Return [x, y] of the center of cell containing provided text 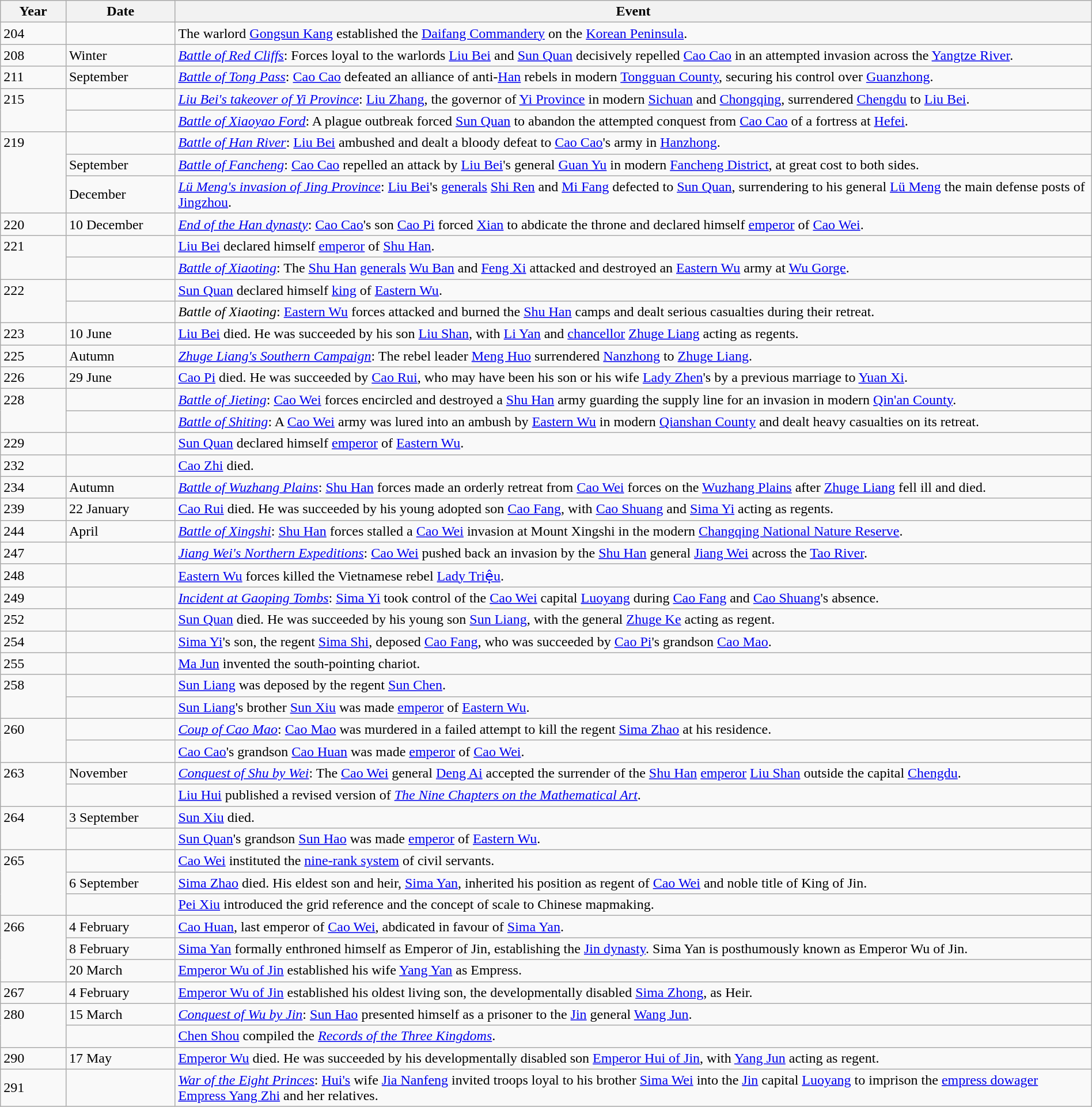
239 [33, 509]
Coup of Cao Mao: Cao Mao was murdered in a failed attempt to kill the regent Sima Zhao at his residence. [634, 729]
Cao Wei instituted the nine-rank system of civil servants. [634, 861]
Liu Hui published a revised version of The Nine Chapters on the Mathematical Art. [634, 795]
Cao Rui died. He was succeeded by his young adopted son Cao Fang, with Cao Shuang and Sima Yi acting as regents. [634, 509]
254 [33, 642]
November [120, 773]
221 [33, 257]
290 [33, 1058]
223 [33, 334]
Event [634, 12]
222 [33, 301]
211 [33, 77]
Sun Quan died. He was succeeded by his young son Sun Liang, with the general Zhuge Ke acting as regent. [634, 620]
Sun Quan declared himself king of Eastern Wu. [634, 290]
234 [33, 487]
Zhuge Liang's Southern Campaign: The rebel leader Meng Huo surrendered Nanzhong to Zhuge Liang. [634, 356]
215 [33, 110]
Date [120, 12]
Year [33, 12]
Battle of Tong Pass: Cao Cao defeated an alliance of anti-Han rebels in modern Tongguan County, securing his control over Guanzhong. [634, 77]
Battle of Shiting: A Cao Wei army was lured into an ambush by Eastern Wu in modern Qianshan County and dealt heavy casualties on its retreat. [634, 422]
8 February [120, 949]
228 [33, 411]
29 June [120, 378]
Sun Xiu died. [634, 817]
Cao Huan, last emperor of Cao Wei, abdicated in favour of Sima Yan. [634, 927]
20 March [120, 970]
220 [33, 224]
3 September [120, 817]
End of the Han dynasty: Cao Cao's son Cao Pi forced Xian to abdicate the throne and declared himself emperor of Cao Wei. [634, 224]
April [120, 531]
Liu Bei declared himself emperor of Shu Han. [634, 246]
Chen Shou compiled the Records of the Three Kingdoms. [634, 1036]
225 [33, 356]
260 [33, 740]
Emperor Wu died. He was succeeded by his developmentally disabled son Emperor Hui of Jin, with Yang Jun acting as regent. [634, 1058]
15 March [120, 1014]
244 [33, 531]
22 January [120, 509]
Emperor Wu of Jin established his oldest living son, the developmentally disabled Sima Zhong, as Heir. [634, 992]
Sun Quan declared himself emperor of Eastern Wu. [634, 443]
Battle of Wuzhang Plains: Shu Han forces made an orderly retreat from Cao Wei forces on the Wuzhang Plains after Zhuge Liang fell ill and died. [634, 487]
Conquest of Wu by Jin: Sun Hao presented himself as a prisoner to the Jin general Wang Jun. [634, 1014]
255 [33, 664]
249 [33, 598]
Battle of Xiaoting: The Shu Han generals Wu Ban and Feng Xi attacked and destroyed an Eastern Wu army at Wu Gorge. [634, 268]
Sun Liang was deposed by the regent Sun Chen. [634, 685]
Battle of Xiaoting: Eastern Wu forces attacked and burned the Shu Han camps and dealt serious casualties during their retreat. [634, 312]
Battle of Jieting: Cao Wei forces encircled and destroyed a Shu Han army guarding the supply line for an invasion in modern Qin'an County. [634, 400]
Cao Cao's grandson Cao Huan was made emperor of Cao Wei. [634, 751]
Jiang Wei's Northern Expeditions: Cao Wei pushed back an invasion by the Shu Han general Jiang Wei across the Tao River. [634, 553]
252 [33, 620]
10 June [120, 334]
232 [33, 465]
266 [33, 949]
Pei Xiu introduced the grid reference and the concept of scale to Chinese mapmaking. [634, 905]
17 May [120, 1058]
247 [33, 553]
Battle of Xingshi: Shu Han forces stalled a Cao Wei invasion at Mount Xingshi in the modern Changqing National Nature Reserve. [634, 531]
208 [33, 55]
The warlord Gongsun Kang established the Daifang Commandery on the Korean Peninsula. [634, 33]
219 [33, 173]
Incident at Gaoping Tombs: Sima Yi took control of the Cao Wei capital Luoyang during Cao Fang and Cao Shuang's absence. [634, 598]
204 [33, 33]
Battle of Xiaoyao Ford: A plague outbreak forced Sun Quan to abandon the attempted conquest from Cao Cao of a fortress at Hefei. [634, 121]
Cao Zhi died. [634, 465]
Conquest of Shu by Wei: The Cao Wei general Deng Ai accepted the surrender of the Shu Han emperor Liu Shan outside the capital Chengdu. [634, 773]
Sun Liang's brother Sun Xiu was made emperor of Eastern Wu. [634, 707]
Battle of Fancheng: Cao Cao repelled an attack by Liu Bei's general Guan Yu in modern Fancheng District, at great cost to both sides. [634, 165]
December [120, 195]
6 September [120, 883]
Liu Bei died. He was succeeded by his son Liu Shan, with Li Yan and chancellor Zhuge Liang acting as regents. [634, 334]
10 December [120, 224]
263 [33, 784]
Winter [120, 55]
267 [33, 992]
Sima Zhao died. His eldest son and heir, Sima Yan, inherited his position as regent of Cao Wei and noble title of King of Jin. [634, 883]
258 [33, 696]
Ma Jun invented the south-pointing chariot. [634, 664]
Battle of Han River: Liu Bei ambushed and dealt a bloody defeat to Cao Cao's army in Hanzhong. [634, 143]
Cao Pi died. He was succeeded by Cao Rui, who may have been his son or his wife Lady Zhen's by a previous marriage to Yuan Xi. [634, 378]
265 [33, 883]
Sima Yi's son, the regent Sima Shi, deposed Cao Fang, who was succeeded by Cao Pi's grandson Cao Mao. [634, 642]
248 [33, 575]
226 [33, 378]
280 [33, 1025]
Sima Yan formally enthroned himself as Emperor of Jin, establishing the Jin dynasty. Sima Yan is posthumously known as Emperor Wu of Jin. [634, 949]
Sun Quan's grandson Sun Hao was made emperor of Eastern Wu. [634, 839]
Eastern Wu forces killed the Vietnamese rebel Lady Triệu. [634, 575]
Emperor Wu of Jin established his wife Yang Yan as Empress. [634, 970]
291 [33, 1087]
229 [33, 443]
264 [33, 828]
Liu Bei's takeover of Yi Province: Liu Zhang, the governor of Yi Province in modern Sichuan and Chongqing, surrendered Chengdu to Liu Bei. [634, 99]
